Output the (X, Y) coordinate of the center of the cell containing the given text.  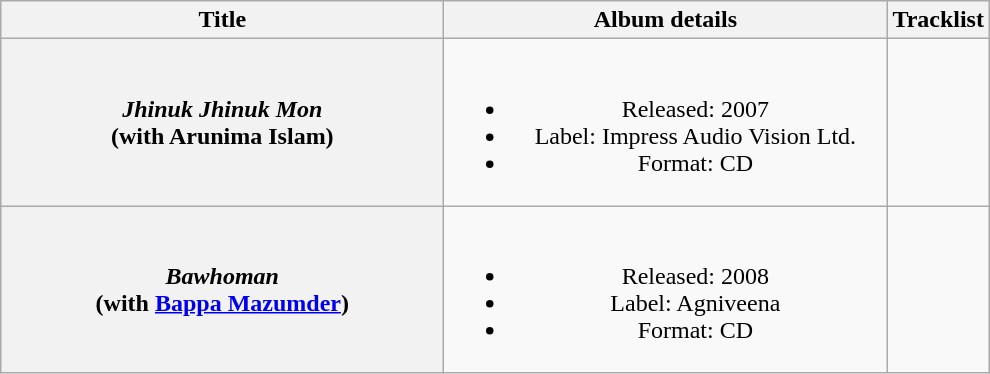
Tracklist (938, 20)
Bawhoman(with Bappa Mazumder) (222, 290)
Released: 2007Label: Impress Audio Vision Ltd.Format: CD (666, 122)
Released: 2008Label: AgniveenaFormat: CD (666, 290)
Jhinuk Jhinuk Mon(with Arunima Islam) (222, 122)
Title (222, 20)
Album details (666, 20)
